Search for the cell housing the specified text and yield its (x, y) center coordinate. 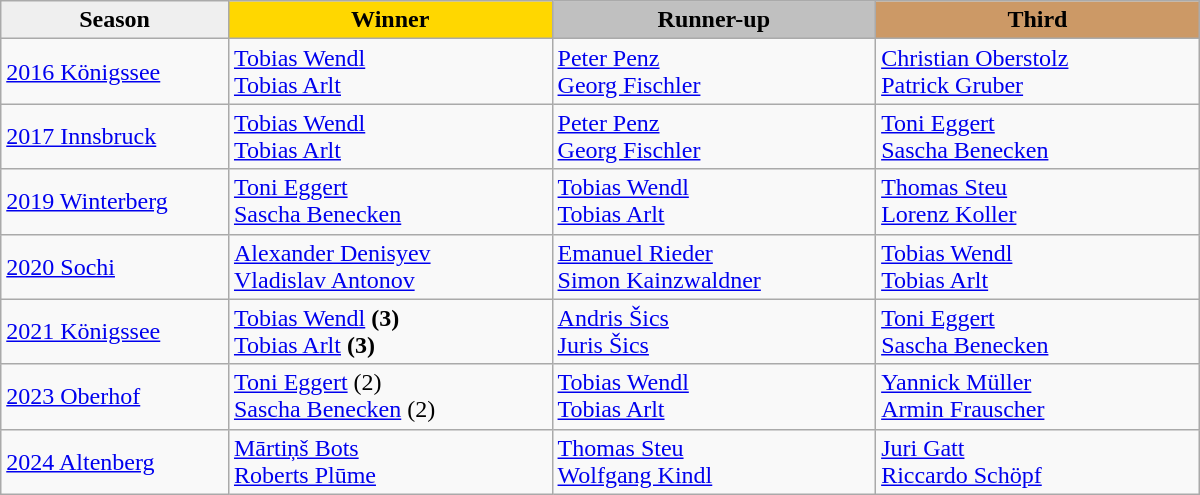
Third (1038, 20)
2021 Königssee (115, 332)
Winner (390, 20)
Mārtiņš BotsRoberts Plūme (390, 462)
Tobias Wendl (3)Tobias Arlt (3) (390, 332)
2024 Altenberg (115, 462)
2017 Innsbruck (115, 136)
2023 Oberhof (115, 396)
Thomas SteuLorenz Koller (1038, 202)
Yannick MüllerArmin Frauscher (1038, 396)
Emanuel RiederSimon Kainzwaldner (714, 266)
2020 Sochi (115, 266)
2016 Königssee (115, 72)
Runner-up (714, 20)
Andris ŠicsJuris Šics (714, 332)
Juri GattRiccardo Schöpf (1038, 462)
Season (115, 20)
Alexander DenisyevVladislav Antonov (390, 266)
Christian OberstolzPatrick Gruber (1038, 72)
Thomas SteuWolfgang Kindl (714, 462)
Toni Eggert (2)Sascha Benecken (2) (390, 396)
2019 Winterberg (115, 202)
